Identify which cell holds the provided text, then report its (X, Y) central coordinate. 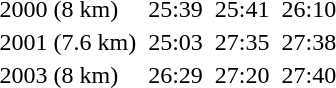
27:35 (242, 42)
25:03 (176, 42)
